Locate the cell with the specified text and output its (X, Y) center coordinate. 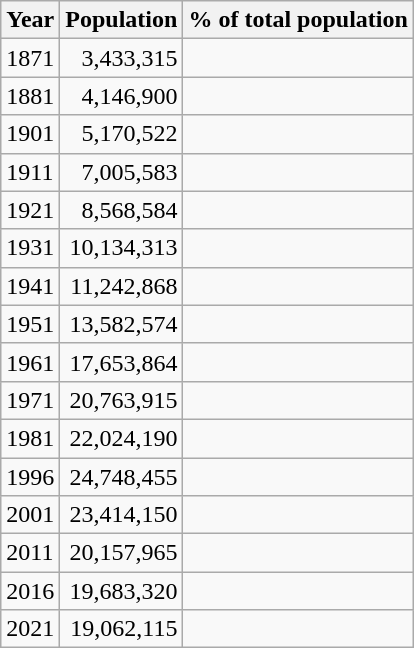
1931 (30, 248)
2016 (30, 591)
2011 (30, 553)
11,242,868 (122, 286)
2021 (30, 629)
Population (122, 20)
4,146,900 (122, 96)
1901 (30, 134)
8,568,584 (122, 210)
1981 (30, 438)
1921 (30, 210)
1871 (30, 58)
23,414,150 (122, 515)
1911 (30, 172)
5,170,522 (122, 134)
19,062,115 (122, 629)
1971 (30, 400)
1961 (30, 362)
2001 (30, 515)
% of total population (298, 20)
1996 (30, 477)
1881 (30, 96)
Year (30, 20)
1941 (30, 286)
17,653,864 (122, 362)
24,748,455 (122, 477)
3,433,315 (122, 58)
1951 (30, 324)
13,582,574 (122, 324)
10,134,313 (122, 248)
20,157,965 (122, 553)
7,005,583 (122, 172)
22,024,190 (122, 438)
19,683,320 (122, 591)
20,763,915 (122, 400)
